From the cell containing the given text, extract its center point as [X, Y] coordinate. 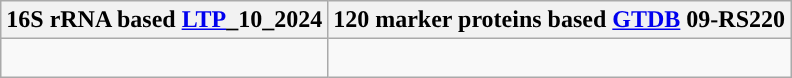
16S rRNA based LTP_10_2024 [164, 20]
120 marker proteins based GTDB 09-RS220 [560, 20]
